Determine the [x, y] coordinate at the center of the cell enclosing the given text.  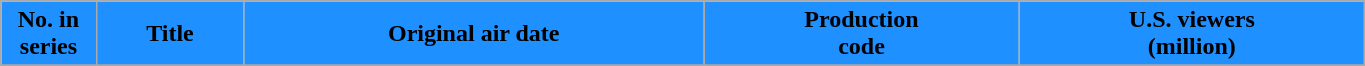
Productioncode [862, 34]
Original air date [474, 34]
Title [170, 34]
No. inseries [48, 34]
U.S. viewers(million) [1192, 34]
